Identify which cell holds the provided text, then report its [x, y] central coordinate. 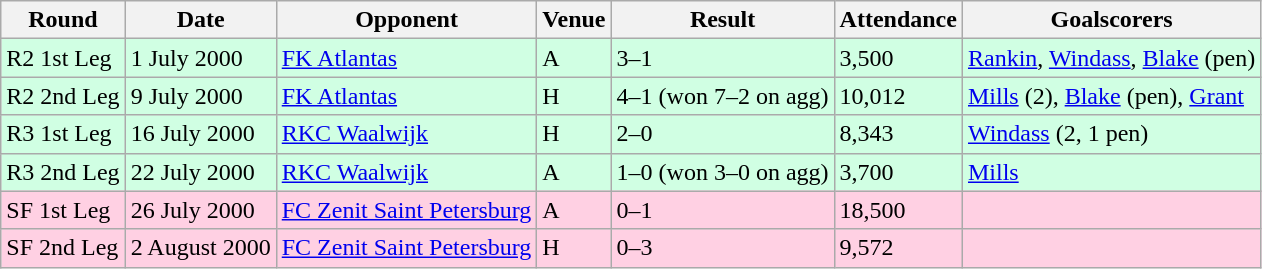
18,500 [898, 210]
SF 2nd Leg [63, 248]
Mills [1111, 172]
R2 2nd Leg [63, 96]
0–3 [722, 248]
1–0 (won 3–0 on agg) [722, 172]
3,500 [898, 58]
Round [63, 20]
R3 1st Leg [63, 134]
Attendance [898, 20]
Opponent [406, 20]
2 August 2000 [200, 248]
Mills (2), Blake (pen), Grant [1111, 96]
3,700 [898, 172]
9,572 [898, 248]
Result [722, 20]
3–1 [722, 58]
Venue [574, 20]
1 July 2000 [200, 58]
Date [200, 20]
Windass (2, 1 pen) [1111, 134]
8,343 [898, 134]
R3 2nd Leg [63, 172]
16 July 2000 [200, 134]
SF 1st Leg [63, 210]
4–1 (won 7–2 on agg) [722, 96]
Goalscorers [1111, 20]
9 July 2000 [200, 96]
2–0 [722, 134]
26 July 2000 [200, 210]
R2 1st Leg [63, 58]
0–1 [722, 210]
10,012 [898, 96]
Rankin, Windass, Blake (pen) [1111, 58]
22 July 2000 [200, 172]
